Return [X, Y] of the center of cell containing provided text 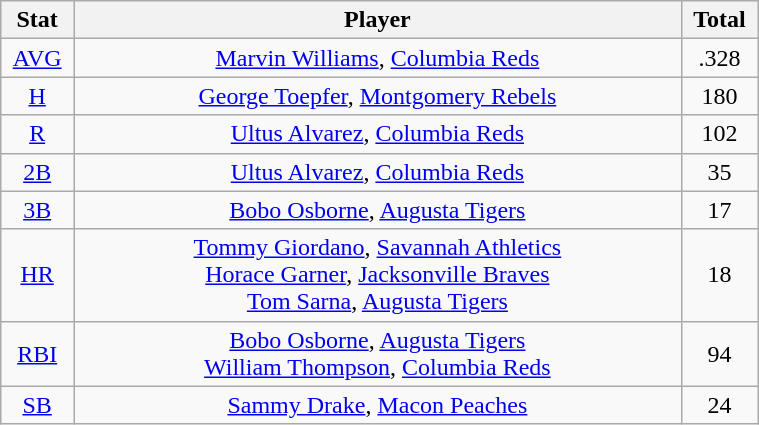
Stat [38, 20]
HR [38, 275]
94 [719, 354]
.328 [719, 58]
180 [719, 96]
SB [38, 405]
18 [719, 275]
2B [38, 172]
George Toepfer, Montgomery Rebels [378, 96]
102 [719, 134]
Total [719, 20]
24 [719, 405]
35 [719, 172]
Bobo Osborne, Augusta Tigers William Thompson, Columbia Reds [378, 354]
Tommy Giordano, Savannah Athletics Horace Garner, Jacksonville Braves Tom Sarna, Augusta Tigers [378, 275]
RBI [38, 354]
R [38, 134]
Player [378, 20]
Marvin Williams, Columbia Reds [378, 58]
H [38, 96]
Sammy Drake, Macon Peaches [378, 405]
17 [719, 210]
3B [38, 210]
Bobo Osborne, Augusta Tigers [378, 210]
AVG [38, 58]
